Find where the given text appears and provide that cell's center as [x, y] coordinate. 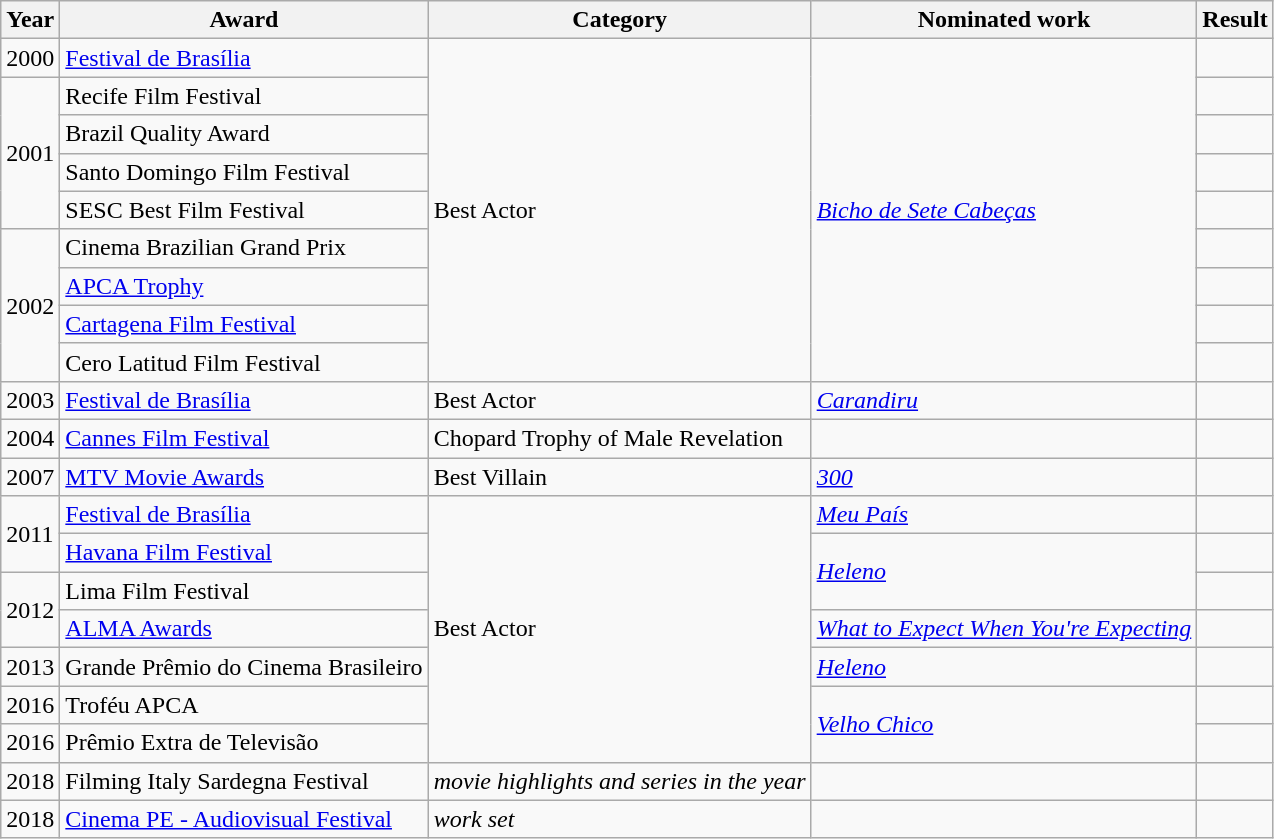
Grande Prêmio do Cinema Brasileiro [244, 667]
Chopard Trophy of Male Revelation [620, 438]
2013 [30, 667]
Santo Domingo Film Festival [244, 172]
Troféu APCA [244, 705]
Recife Film Festival [244, 96]
What to Expect When You're Expecting [1004, 629]
Cinema Brazilian Grand Prix [244, 248]
Prêmio Extra de Televisão [244, 743]
Year [30, 20]
2011 [30, 534]
2001 [30, 153]
Best Villain [620, 477]
Nominated work [1004, 20]
ALMA Awards [244, 629]
Result [1235, 20]
SESC Best Film Festival [244, 210]
MTV Movie Awards [244, 477]
Award [244, 20]
Velho Chico [1004, 724]
Carandiru [1004, 400]
Category [620, 20]
2004 [30, 438]
2003 [30, 400]
2007 [30, 477]
300 [1004, 477]
2012 [30, 610]
Cannes Film Festival [244, 438]
Filming Italy Sardegna Festival [244, 781]
Bicho de Sete Cabeças [1004, 210]
Cero Latitud Film Festival [244, 362]
movie highlights and series in the year [620, 781]
Meu País [1004, 515]
2000 [30, 58]
work set [620, 819]
Cinema PE - Audiovisual Festival [244, 819]
APCA Trophy [244, 286]
Cartagena Film Festival [244, 324]
Havana Film Festival [244, 553]
Brazil Quality Award [244, 134]
Lima Film Festival [244, 591]
2002 [30, 305]
